Determine the (X, Y) coordinate at the center of the cell enclosing the given text.  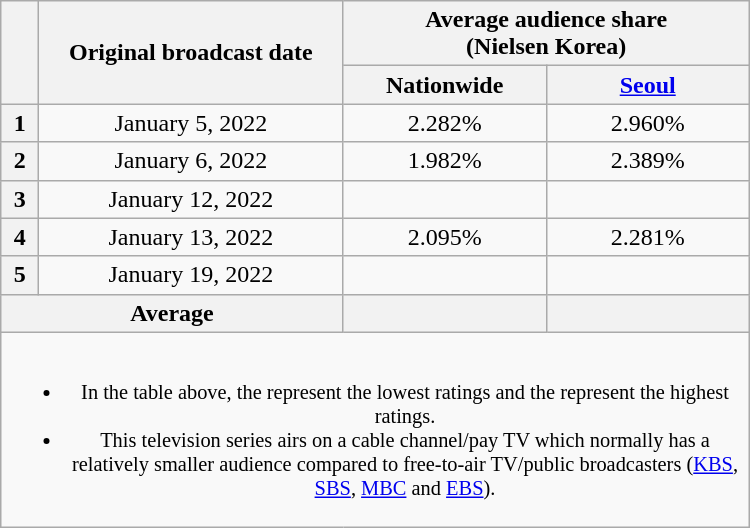
Nationwide (444, 85)
January 19, 2022 (192, 275)
Seoul (648, 85)
Average (172, 313)
2.282% (444, 123)
5 (20, 275)
January 6, 2022 (192, 161)
2.281% (648, 237)
1 (20, 123)
January 13, 2022 (192, 237)
January 12, 2022 (192, 199)
2.960% (648, 123)
3 (20, 199)
2.095% (444, 237)
2.389% (648, 161)
Average audience share(Nielsen Korea) (546, 34)
January 5, 2022 (192, 123)
2 (20, 161)
4 (20, 237)
Original broadcast date (192, 52)
1.982% (444, 161)
